Locate the cell with the specified text and output its (X, Y) center coordinate. 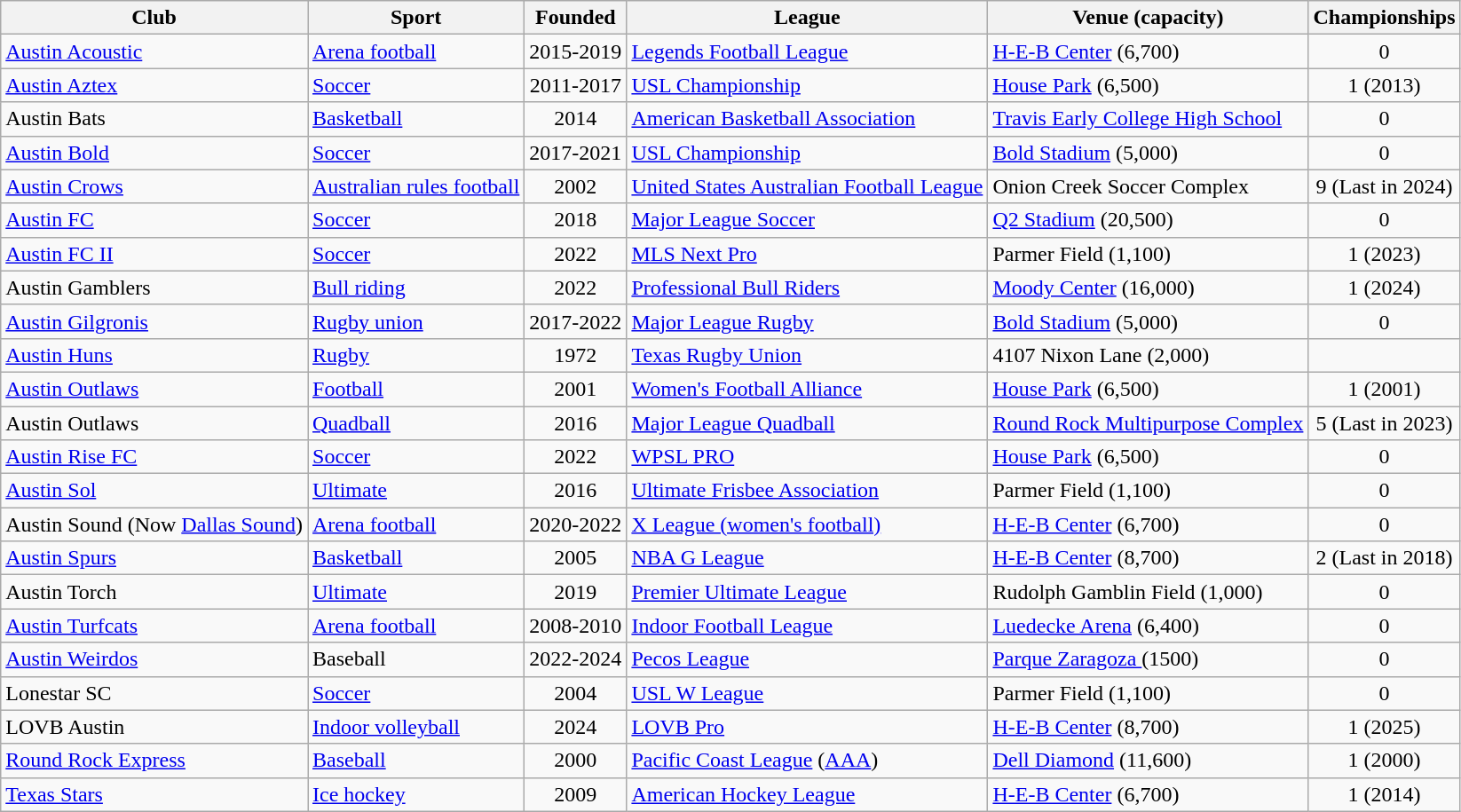
Austin Spurs (154, 558)
Austin Torch (154, 592)
Parque Zaragoza (1500) (1149, 659)
Pacific Coast League (AAA) (808, 761)
2005 (575, 558)
Professional Bull Riders (808, 288)
2019 (575, 592)
Rugby (415, 355)
2017-2022 (575, 321)
Moody Center (16,000) (1149, 288)
American Hockey League (808, 794)
Texas Rugby Union (808, 355)
2 (Last in 2018) (1385, 558)
Austin Huns (154, 355)
Austin FC (154, 220)
Australian rules football (415, 186)
Lonestar SC (154, 693)
Austin Weirdos (154, 659)
Round Rock Express (154, 761)
1 (2024) (1385, 288)
Premier Ultimate League (808, 592)
Bull riding (415, 288)
Championships (1385, 18)
2022-2024 (575, 659)
Austin Gilgronis (154, 321)
LOVB Pro (808, 727)
Austin Acoustic (154, 51)
Venue (capacity) (1149, 18)
Austin Bold (154, 153)
Austin Crows (154, 186)
Round Rock Multipurpose Complex (1149, 423)
NBA G League (808, 558)
LOVB Austin (154, 727)
2014 (575, 119)
2009 (575, 794)
2002 (575, 186)
2024 (575, 727)
Major League Soccer (808, 220)
Rudolph Gamblin Field (1,000) (1149, 592)
Ultimate Frisbee Association (808, 491)
2000 (575, 761)
1 (2023) (1385, 254)
Austin Aztex (154, 85)
Dell Diamond (11,600) (1149, 761)
9 (Last in 2024) (1385, 186)
Major League Quadball (808, 423)
Ice hockey (415, 794)
Austin Bats (154, 119)
1 (2001) (1385, 389)
2008-2010 (575, 626)
5 (Last in 2023) (1385, 423)
Sport (415, 18)
2004 (575, 693)
2001 (575, 389)
MLS Next Pro (808, 254)
Women's Football Alliance (808, 389)
Luedecke Arena (6,400) (1149, 626)
Q2 Stadium (20,500) (1149, 220)
Austin Sol (154, 491)
Founded (575, 18)
Major League Rugby (808, 321)
Indoor Football League (808, 626)
Travis Early College High School (1149, 119)
2011-2017 (575, 85)
Austin Sound (Now Dallas Sound) (154, 524)
American Basketball Association (808, 119)
Rugby union (415, 321)
2017-2021 (575, 153)
1972 (575, 355)
USL W League (808, 693)
2020-2022 (575, 524)
Legends Football League (808, 51)
Indoor volleyball (415, 727)
X League (women's football) (808, 524)
1 (2025) (1385, 727)
1 (2000) (1385, 761)
Austin FC II (154, 254)
1 (2013) (1385, 85)
Quadball (415, 423)
1 (2014) (1385, 794)
Onion Creek Soccer Complex (1149, 186)
League (808, 18)
United States Australian Football League (808, 186)
2018 (575, 220)
2015-2019 (575, 51)
Football (415, 389)
Austin Gamblers (154, 288)
WPSL PRO (808, 457)
Club (154, 18)
Pecos League (808, 659)
Texas Stars (154, 794)
4107 Nixon Lane (2,000) (1149, 355)
Austin Rise FC (154, 457)
Austin Turfcats (154, 626)
